Locate the cell with the specified text and output its [x, y] center coordinate. 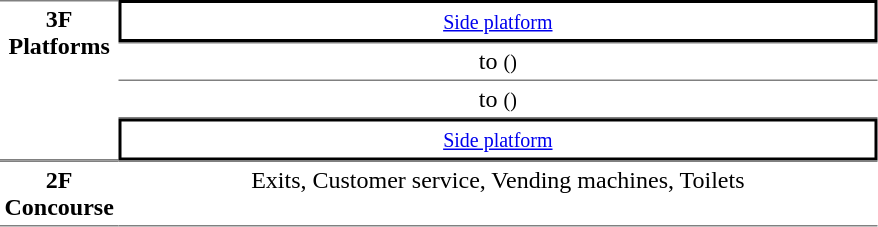
Exits, Customer service, Vending machines, Toilets [498, 193]
3FPlatforms [59, 80]
2FConcourse [59, 193]
